Extract the [X, Y] coordinate from the center of the cell holding the provided text.  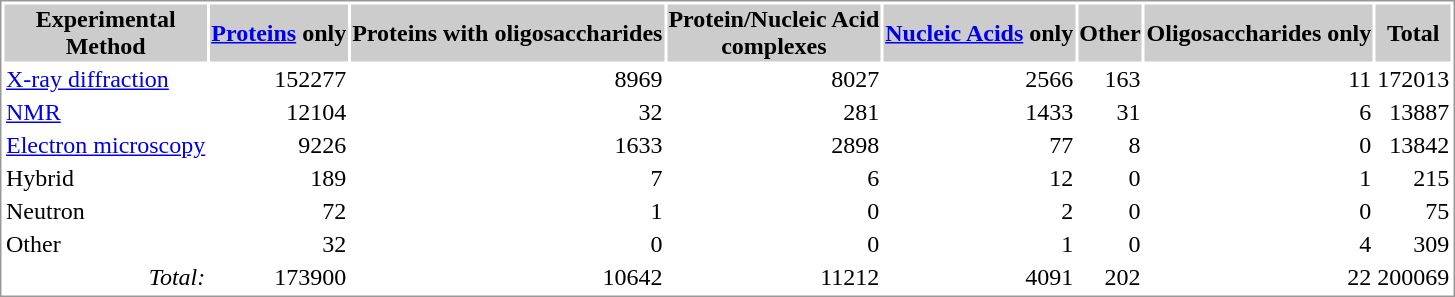
200069 [1414, 277]
11 [1259, 79]
Oligosaccharides only [1259, 32]
NMR [105, 113]
31 [1110, 113]
2 [980, 211]
72 [279, 211]
202 [1110, 277]
X-ray diffraction [105, 79]
12 [980, 179]
173900 [279, 277]
7 [508, 179]
75 [1414, 211]
Protein/Nucleic Acidcomplexes [774, 32]
9226 [279, 145]
Total: [105, 277]
152277 [279, 79]
281 [774, 113]
1433 [980, 113]
Proteins with oligosaccharides [508, 32]
Nucleic Acids only [980, 32]
163 [1110, 79]
12104 [279, 113]
Hybrid [105, 179]
11212 [774, 277]
4091 [980, 277]
Total [1414, 32]
22 [1259, 277]
1633 [508, 145]
215 [1414, 179]
Electron microscopy [105, 145]
Neutron [105, 211]
2898 [774, 145]
172013 [1414, 79]
189 [279, 179]
4 [1259, 245]
Proteins only [279, 32]
ExperimentalMethod [105, 32]
13887 [1414, 113]
8027 [774, 79]
309 [1414, 245]
10642 [508, 277]
8 [1110, 145]
77 [980, 145]
13842 [1414, 145]
2566 [980, 79]
8969 [508, 79]
